Output the (X, Y) coordinate of the center of the cell containing the given text.  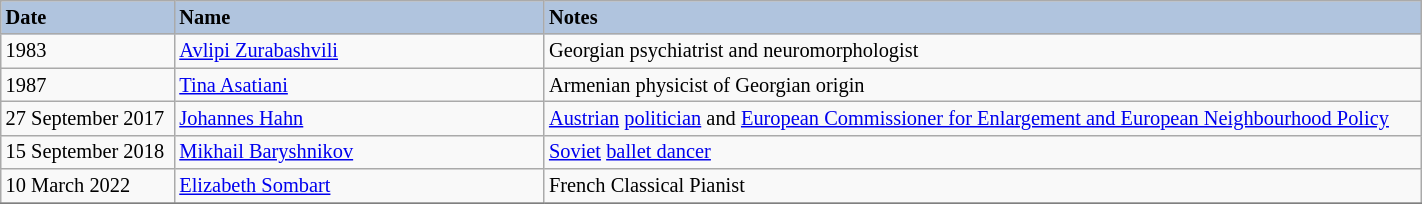
10 March 2022 (88, 186)
Armenian physicist of Georgian origin (982, 85)
Notes (982, 17)
French Classical Pianist (982, 186)
Avlipi Zurabashvili (359, 51)
Date (88, 17)
Name (359, 17)
Elizabeth Sombart (359, 186)
Tina Asatiani (359, 85)
Mikhail Baryshnikov (359, 152)
27 September 2017 (88, 118)
1987 (88, 85)
1983 (88, 51)
Austrian politician and European Commissioner for Enlargement and European Neighbourhood Policy (982, 118)
Georgian psychiatrist and neuromorphologist (982, 51)
15 September 2018 (88, 152)
Johannes Hahn (359, 118)
Soviet ballet dancer (982, 152)
